Return the (x, y) coordinate for the center point of the cell that contains the specified text.  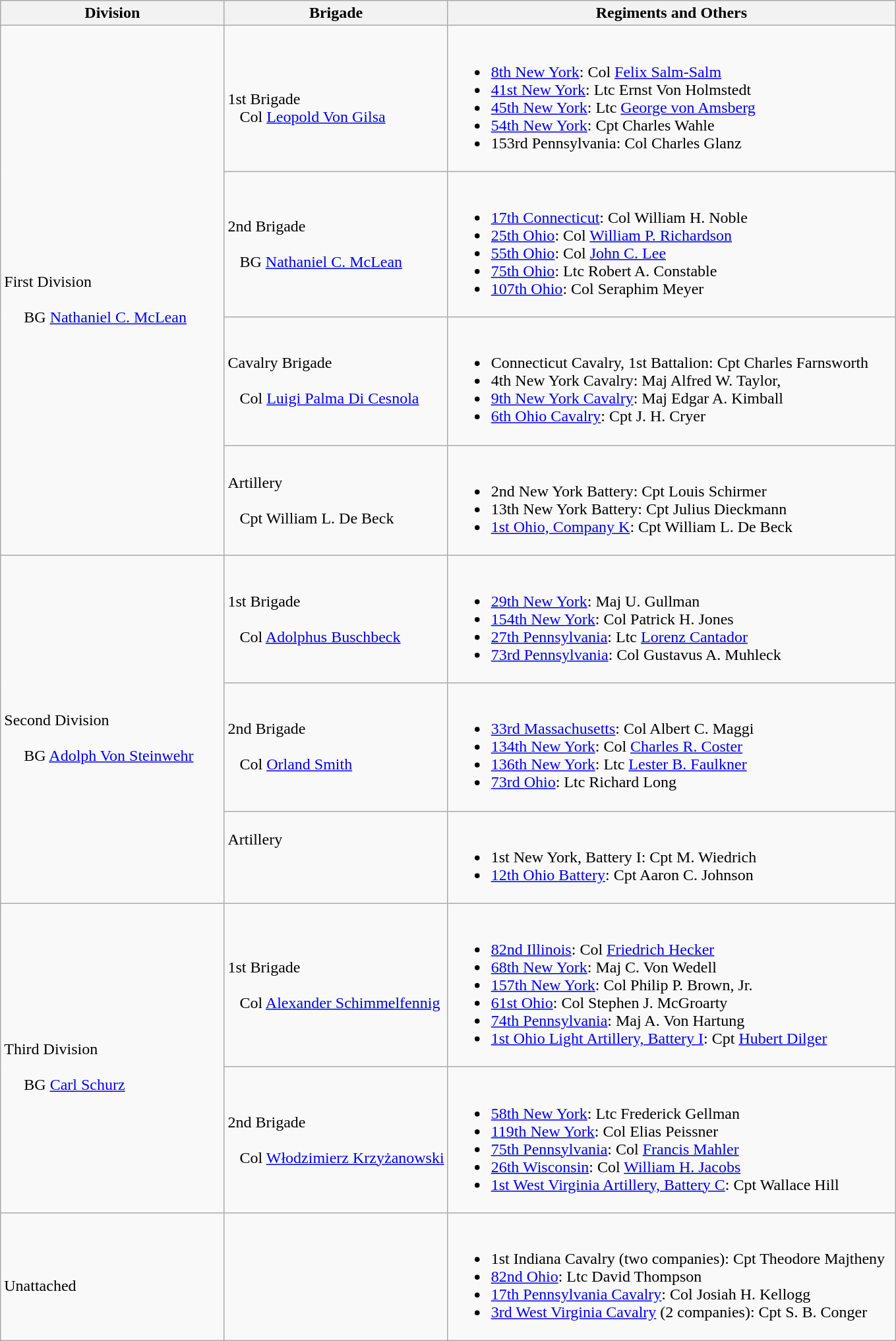
1st New York, Battery I: Cpt M. Wiedrich12th Ohio Battery: Cpt Aaron C. Johnson (671, 857)
1st Brigade Col Alexander Schimmelfennig (336, 985)
Cavalry Brigade Col Luigi Palma Di Cesnola (336, 381)
29th New York: Maj U. Gullman154th New York: Col Patrick H. Jones27th Pennsylvania: Ltc Lorenz Cantador73rd Pennsylvania: Col Gustavus A. Muhleck (671, 619)
Unattached (112, 1276)
1st Brigade Col Leopold Von Gilsa (336, 99)
1st Brigade Col Adolphus Buschbeck (336, 619)
2nd Brigade Col Włodzimierz Krzyżanowski (336, 1139)
Third Division BG Carl Schurz (112, 1058)
Artillery (336, 857)
Artillery Cpt William L. De Beck (336, 500)
2nd New York Battery: Cpt Louis Schirmer13th New York Battery: Cpt Julius Dieckmann1st Ohio, Company K: Cpt William L. De Beck (671, 500)
2nd Brigade BG Nathaniel C. McLean (336, 244)
First Division BG Nathaniel C. McLean (112, 290)
Second Division BG Adolph Von Steinwehr (112, 729)
Division (112, 13)
33rd Massachusetts: Col Albert C. Maggi134th New York: Col Charles R. Coster136th New York: Ltc Lester B. Faulkner73rd Ohio: Ltc Richard Long (671, 747)
2nd Brigade Col Orland Smith (336, 747)
Regiments and Others (671, 13)
Brigade (336, 13)
